Identify which cell holds the provided text, then report its (X, Y) central coordinate. 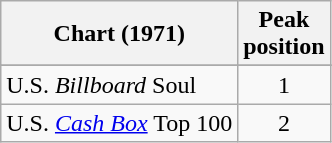
Peakposition (284, 34)
Chart (1971) (120, 34)
1 (284, 85)
2 (284, 123)
U.S. Cash Box Top 100 (120, 123)
U.S. Billboard Soul (120, 85)
